Identify which cell holds the provided text, then report its (x, y) central coordinate. 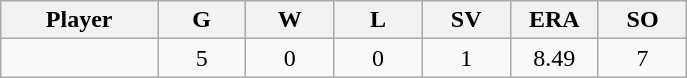
G (202, 20)
5 (202, 58)
8.49 (554, 58)
W (290, 20)
1 (466, 58)
ERA (554, 20)
SO (642, 20)
Player (80, 20)
SV (466, 20)
L (378, 20)
7 (642, 58)
